Return the [X, Y] coordinate for the center point of the cell that contains the specified text.  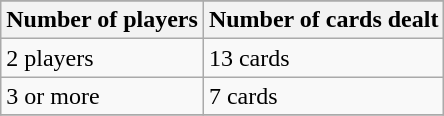
2 players [102, 58]
3 or more [102, 96]
7 cards [324, 96]
13 cards [324, 58]
Number of cards dealt [324, 20]
Number of players [102, 20]
